For the text-containing cell, return its midpoint in (x, y) coordinate format. 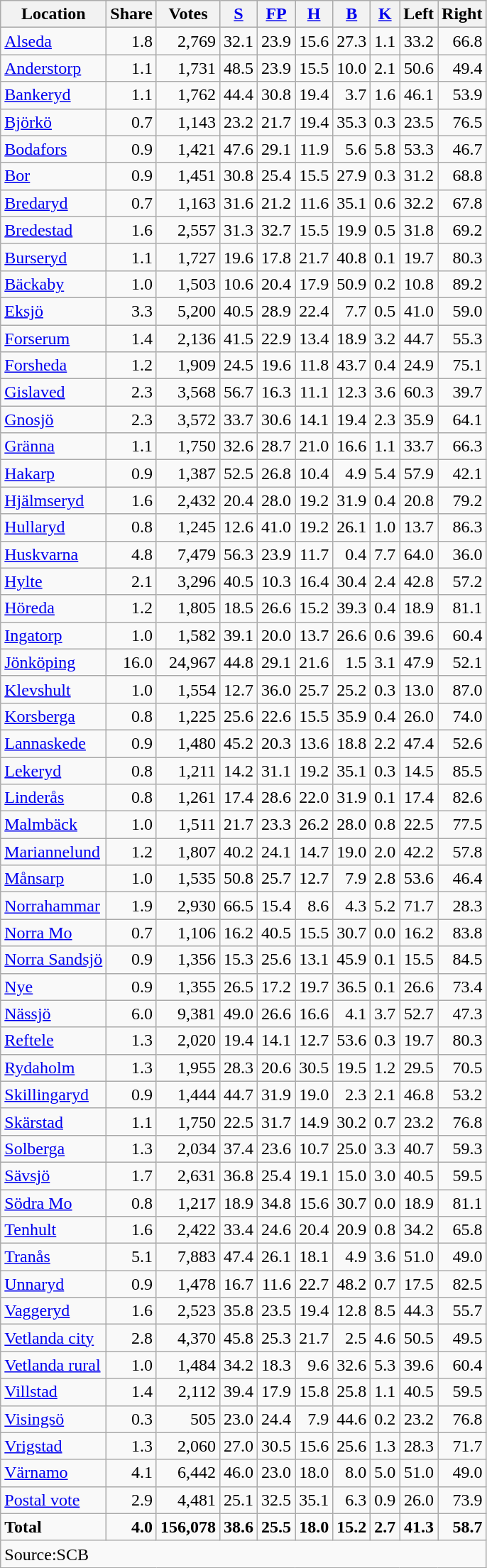
47.9 (419, 662)
66.3 (462, 446)
20.0 (277, 635)
42.2 (419, 852)
53.2 (462, 1095)
36.5 (352, 987)
Bredaryd (54, 203)
20.3 (277, 743)
1,762 (187, 95)
5.2 (385, 906)
39.7 (462, 393)
1,245 (187, 527)
28.7 (277, 446)
79.2 (462, 500)
50.8 (239, 879)
17.8 (277, 257)
Bäckaby (54, 284)
35.8 (239, 1311)
86.3 (462, 527)
59.3 (462, 1148)
10.0 (352, 68)
32.2 (419, 203)
Linderås (54, 798)
67.8 (462, 203)
2.9 (132, 1500)
2,523 (187, 1311)
2,769 (187, 41)
38.6 (239, 1527)
Huskvarna (54, 554)
Klevshult (54, 689)
52.7 (419, 1014)
25.0 (352, 1148)
69.2 (462, 230)
1,211 (187, 770)
2,136 (187, 339)
Visingsö (54, 1419)
Nye (54, 987)
Bredestad (54, 230)
34.8 (277, 1203)
11.7 (314, 554)
27.0 (239, 1446)
2,631 (187, 1175)
13.6 (314, 743)
47.3 (462, 1014)
Alseda (54, 41)
32.7 (277, 230)
Solberga (54, 1148)
Vetlanda rural (54, 1365)
Korsberga (54, 716)
66.8 (462, 41)
1,805 (187, 608)
10.7 (314, 1148)
53.9 (462, 95)
14.2 (239, 770)
4.0 (132, 1527)
7,479 (187, 554)
66.5 (239, 906)
39.4 (239, 1392)
2.2 (385, 743)
1,503 (187, 284)
Hjälmseryd (54, 500)
20.6 (277, 1068)
1.8 (132, 41)
1,451 (187, 176)
5.1 (132, 1257)
16.3 (277, 393)
Bor (54, 176)
64.0 (419, 554)
4,481 (187, 1500)
Hylte (54, 581)
40.7 (419, 1148)
29.5 (419, 1068)
Tenhult (54, 1230)
1,356 (187, 960)
50.5 (419, 1338)
40.2 (239, 852)
2.7 (385, 1527)
83.8 (462, 933)
23.3 (277, 825)
Mariannelund (54, 852)
45.8 (239, 1338)
1,727 (187, 257)
Source:SCB (243, 1554)
22.4 (314, 311)
3.2 (385, 339)
3,572 (187, 420)
Eksjö (54, 311)
1,484 (187, 1365)
10.3 (277, 581)
39.1 (239, 635)
82.6 (462, 798)
2,034 (187, 1148)
Nässjö (54, 1014)
24.1 (277, 852)
17.5 (419, 1284)
82.5 (462, 1284)
89.2 (462, 284)
27.3 (352, 41)
15.0 (352, 1175)
45.2 (239, 743)
1,106 (187, 933)
1,480 (187, 743)
Left (419, 14)
Skillingaryd (54, 1095)
25.2 (352, 689)
73.9 (462, 1500)
1,535 (187, 879)
1,807 (187, 852)
11.9 (314, 149)
Forsheda (54, 366)
24.5 (239, 366)
45.9 (352, 960)
57.9 (419, 473)
2,422 (187, 1230)
31.3 (239, 230)
13.1 (314, 960)
16.4 (314, 581)
Share (132, 14)
41.3 (419, 1527)
Gränna (54, 446)
3,568 (187, 393)
55.7 (462, 1311)
18.8 (352, 743)
64.1 (462, 420)
76.5 (462, 122)
65.8 (462, 1230)
Gislaved (54, 393)
1,163 (187, 203)
Postal vote (54, 1500)
1.9 (132, 906)
5.0 (385, 1473)
Hakarp (54, 473)
24.9 (419, 366)
6.0 (132, 1014)
13.0 (419, 689)
25.3 (277, 1338)
1.7 (132, 1175)
K (385, 14)
22.0 (314, 798)
4.3 (352, 906)
42.8 (419, 581)
87.0 (462, 689)
59.0 (462, 311)
26.5 (239, 987)
Reftele (54, 1041)
21.0 (314, 446)
Location (54, 14)
Lannaskede (54, 743)
14.7 (314, 852)
49.4 (462, 68)
156,078 (187, 1527)
24.6 (277, 1230)
17.2 (277, 987)
74.0 (462, 716)
2,432 (187, 500)
25.1 (239, 1500)
12.8 (352, 1311)
Södra Mo (54, 1203)
84.5 (462, 960)
6,442 (187, 1473)
22.7 (314, 1284)
2,930 (187, 906)
H (314, 14)
Burseryd (54, 257)
1,511 (187, 825)
Norrahammar (54, 906)
48.5 (239, 68)
77.5 (462, 825)
15.3 (239, 960)
7,883 (187, 1257)
41.5 (239, 339)
1,582 (187, 635)
5.6 (352, 149)
36.8 (239, 1175)
3.1 (385, 662)
28.6 (277, 798)
Rydaholm (54, 1068)
B (352, 14)
5.4 (385, 473)
33.2 (419, 41)
15.4 (277, 906)
19.9 (352, 230)
52.6 (462, 743)
75.1 (462, 366)
23.6 (277, 1148)
30.2 (352, 1122)
31.8 (419, 230)
3,296 (187, 581)
Anderstorp (54, 68)
56.3 (239, 554)
1,731 (187, 68)
48.2 (352, 1284)
Villstad (54, 1392)
56.7 (239, 393)
5,200 (187, 311)
15.8 (314, 1392)
43.7 (352, 366)
2.0 (385, 852)
4.8 (132, 554)
20.8 (419, 500)
1.5 (352, 662)
46.0 (239, 1473)
26.8 (277, 473)
70.5 (462, 1068)
73.4 (462, 987)
31.2 (419, 176)
47.6 (239, 149)
57.8 (462, 852)
11.8 (314, 366)
2,557 (187, 230)
2,020 (187, 1041)
24,967 (187, 662)
6.3 (352, 1500)
46.8 (419, 1095)
1,955 (187, 1068)
32.1 (239, 41)
11.1 (314, 393)
Gnosjö (54, 420)
30.6 (277, 420)
44.4 (239, 95)
31.1 (277, 770)
Vrigstad (54, 1446)
Jönköping (54, 662)
53.3 (419, 149)
Norra Mo (54, 933)
25.8 (352, 1392)
52.1 (462, 662)
1,225 (187, 716)
9,381 (187, 1014)
32.5 (277, 1500)
Ingatorp (54, 635)
Tranås (54, 1257)
4,370 (187, 1338)
FP (277, 14)
46.4 (462, 879)
1,387 (187, 473)
3.0 (385, 1175)
Vetlanda city (54, 1338)
50.6 (419, 68)
2,112 (187, 1392)
12.6 (239, 527)
1,261 (187, 798)
42.1 (462, 473)
Votes (187, 14)
30.4 (352, 581)
Björkö (54, 122)
Hullaryd (54, 527)
40.8 (352, 257)
20.9 (352, 1230)
Malmbäck (54, 825)
8.0 (352, 1473)
10.6 (239, 284)
28.9 (277, 311)
68.8 (462, 176)
1,909 (187, 366)
37.4 (239, 1148)
Sävsjö (54, 1175)
1,554 (187, 689)
8.5 (385, 1311)
25.5 (277, 1527)
5.8 (385, 149)
1,444 (187, 1095)
13.4 (314, 339)
44.3 (419, 1311)
19.5 (352, 1068)
21.6 (314, 662)
18.1 (314, 1257)
46.7 (462, 149)
31.6 (239, 203)
Skärstad (54, 1122)
Right (462, 14)
46.1 (419, 95)
31.7 (277, 1122)
1,217 (187, 1203)
1,421 (187, 149)
33.4 (239, 1230)
Total (54, 1527)
16.7 (239, 1284)
14.9 (314, 1122)
Bodafors (54, 149)
5.3 (385, 1365)
Vaggeryd (54, 1311)
Norra Sandsjö (54, 960)
Bankeryd (54, 95)
39.3 (352, 608)
Höreda (54, 608)
35.3 (352, 122)
27.9 (352, 176)
4.6 (385, 1338)
Unnaryd (54, 1284)
57.2 (462, 581)
24.4 (277, 1419)
Forserum (54, 339)
52.5 (239, 473)
44.8 (239, 662)
55.3 (462, 339)
60.3 (419, 393)
Månsarp (54, 879)
10.4 (314, 473)
1,355 (187, 987)
18.3 (277, 1365)
50.9 (352, 284)
505 (187, 1419)
22.6 (277, 716)
2.4 (385, 581)
26.2 (314, 825)
1,478 (187, 1284)
58.7 (462, 1527)
1,143 (187, 122)
49.5 (462, 1338)
2,060 (187, 1446)
21.2 (277, 203)
S (239, 14)
44.6 (352, 1419)
22.9 (277, 339)
16.0 (132, 662)
19.1 (314, 1175)
2.5 (352, 1338)
12.3 (352, 393)
10.8 (419, 284)
Lekeryd (54, 770)
8.6 (314, 906)
9.6 (314, 1365)
14.5 (419, 770)
Värnamo (54, 1473)
85.5 (462, 770)
18.5 (239, 608)
